Search for the cell housing the specified text and yield its [X, Y] center coordinate. 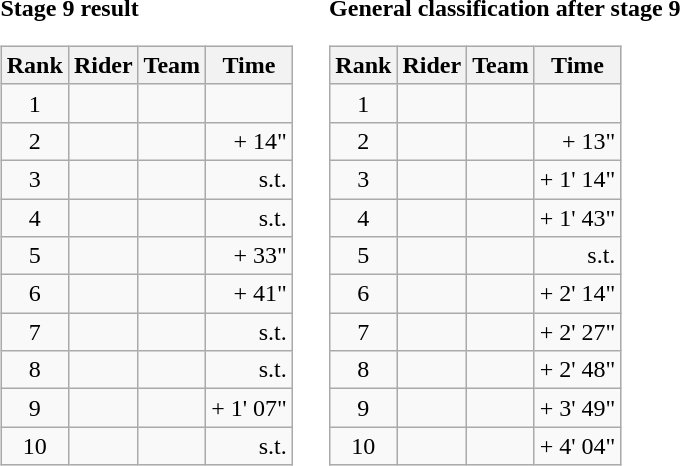
+ 41" [250, 294]
+ 33" [250, 256]
+ 3' 49" [578, 408]
+ 13" [578, 141]
+ 4' 04" [578, 446]
+ 2' 27" [578, 332]
+ 14" [250, 141]
+ 2' 14" [578, 294]
+ 1' 07" [250, 408]
+ 1' 14" [578, 179]
+ 1' 43" [578, 217]
+ 2' 48" [578, 370]
